Scan for the cell matching the given text and deliver its [X, Y] coordinate at center. 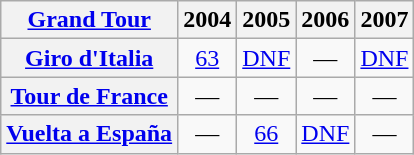
2006 [326, 20]
Giro d'Italia [90, 58]
2007 [384, 20]
Tour de France [90, 96]
63 [208, 58]
2005 [266, 20]
Vuelta a España [90, 134]
Grand Tour [90, 20]
66 [266, 134]
2004 [208, 20]
